Pinpoint the cell where the given text exists, returning its [X, Y] midpoint coordinate. 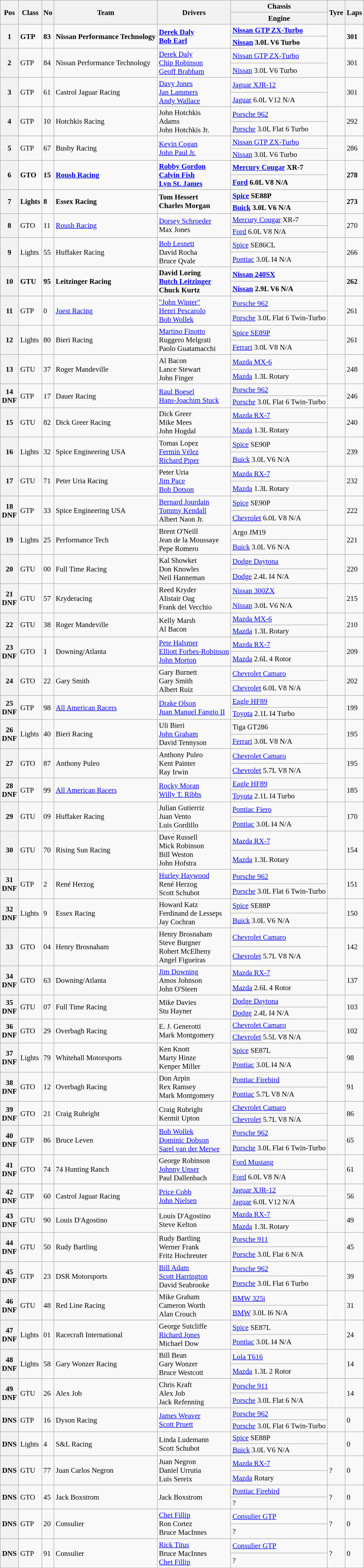
Juan Negron Daniel Urrutia Luis Sereix [194, 1471]
71 [48, 481]
Juan Carlos Negron [105, 1471]
46DNF [10, 1306]
45DNF [10, 1276]
39 [354, 1276]
Joest Racing [105, 311]
18DNF [10, 510]
Gary Wonzer Racing [105, 1364]
Brent O'Neill Jean de la Moussaye Pepe Romero [194, 540]
270 [354, 226]
Nissan 2.9L V6 N/A [279, 289]
21DNF [10, 598]
220 [354, 569]
31 [354, 1306]
Julian Gutierriz Juan Vento Luis Gordillo [194, 817]
Henry Brosnaham Steve Burgner Robert McElheny Angel Figueiras [194, 947]
Louis D'Agostino [105, 1220]
56 [354, 1196]
"John Winter" Henri Pescarolo Bob Wollek [194, 311]
DSR Motorsports [105, 1276]
13 [10, 369]
Performance Tech [105, 540]
57 [48, 598]
150 [354, 913]
209 [354, 652]
74 Hunting Ranch [105, 1169]
George Sutcliffe Richard Jones Michael Dow [194, 1335]
48DNF [10, 1364]
Al Bacon Lance Stewart John Finger [194, 369]
Busby Racing [105, 148]
Howard Katz Ferdinand de Lesseps Jay Cochran [194, 913]
Hurley Haywood René Herzog Scott Schubot [194, 884]
38 [48, 625]
30 [10, 850]
Rudy Bartling [105, 1247]
Reed Kryder Alistair Oag Frank del Vecchio [194, 598]
Argo JM19 [279, 532]
154 [354, 850]
Craig Rubright Kermit Upton [194, 1114]
Bruce Leven [105, 1140]
Chassis [279, 6]
Kevin Cogan John Paul Jr. [194, 148]
14DNF [10, 396]
40 [48, 734]
23DNF [10, 652]
43DNF [10, 1220]
60 [48, 1196]
55 [48, 252]
S&L Racing [105, 1444]
80 [48, 340]
25 [48, 540]
23 [48, 1276]
49DNF [10, 1393]
77 [48, 1471]
215 [354, 598]
Dauer Racing [105, 396]
273 [354, 201]
Mazda Rotary [279, 1478]
Leitzinger Racing [105, 282]
Red Line Racing [105, 1306]
266 [354, 252]
07 [48, 1007]
George Robinson Johnny Unser Paul Dallenbach [194, 1169]
Jim Downing Amos Johnson John O'Steen [194, 980]
Mazda 1.3L 2 Rotor [279, 1371]
Hotchkis Racing [105, 121]
BMW 3.0L I6 N/A [279, 1313]
E. J. Generotti Mark Montgomery [194, 1031]
09 [48, 817]
239 [354, 452]
38DNF [10, 1087]
87 [48, 764]
Dyson Racing [105, 1420]
David Loring Butch Leitzinger Chuck Kurtz [194, 282]
Spice SE89P [279, 333]
185 [354, 790]
Dick Greer Racing [105, 423]
Dick Greer Mike Mees John Hogdal [194, 423]
Kal Showket Don Knowles Neil Hanneman [194, 569]
Gary Smith [105, 681]
3 [10, 92]
25DNF [10, 708]
292 [354, 121]
27 [10, 764]
Spice SE86CL [279, 245]
35DNF [10, 1007]
70 [48, 850]
Pete Halsmer Elliott Forbes-Robinson John Morton [194, 652]
65 [354, 1140]
58 [48, 1364]
84 [48, 63]
26DNF [10, 734]
37 [48, 369]
Pontiac Fiero [279, 810]
Ken Knott Marty Hinze Kenper Miller [194, 1058]
Louis D'Agostino Steve Kelton [194, 1220]
Drivers [194, 12]
74 [48, 1169]
248 [354, 369]
Don Arpin Rex Ramsey Mark Montgomery [194, 1087]
170 [354, 817]
39DNF [10, 1114]
Pontiac 5.7L V8 N/A [279, 1094]
Chevrolet 5.5L V8 N/A [279, 1037]
42DNF [10, 1196]
246 [354, 396]
Whitehall Motorsports [105, 1058]
Kelly Marsh Al Bacon [194, 625]
221 [354, 540]
151 [354, 884]
James Weaver Scott Pruett [194, 1420]
210 [354, 625]
28DNF [10, 790]
René Herzog [105, 884]
44DNF [10, 1247]
37DNF [10, 1058]
21 [48, 1114]
Class [30, 12]
67 [48, 148]
Kryderacing [105, 598]
50 [48, 1247]
Laps [354, 12]
Tomas Lopez Fermín Vélez Richard Piper [194, 452]
Team [105, 12]
36DNF [10, 1031]
Mike Graham Cameron Worth Alan Crouch [194, 1306]
Uli Bieri John Graham David Tennyson [194, 734]
01 [48, 1335]
Peter Uria Racing [105, 481]
Nissan 240SX [279, 274]
Tom Hessert Charles Morgan [194, 201]
Racecraft International [105, 1335]
Derek Daly Bob Earl [194, 36]
286 [354, 148]
Robby Gordon Calvin Fish Lyn St. James [194, 175]
240 [354, 423]
19 [10, 540]
32DNF [10, 913]
Bob Wollek Dominic Dobson Sarel van der Merwe [194, 1140]
Linda Ludemann Scott Schubot [194, 1444]
Chet Fillip Ron Cortez Bruce MacInnes [194, 1524]
Bernard Jourdain Tommy Kendall Albert Naon Jr. [194, 510]
5 [10, 148]
Drake Olson Juan Manuel Fangio II [194, 708]
79 [48, 1058]
32 [48, 452]
Tiga GT286 [279, 727]
83 [48, 36]
40DNF [10, 1140]
95 [48, 282]
Tyre [336, 12]
137 [354, 980]
No [48, 12]
278 [354, 175]
Dorsey Schroeder Max Jones [194, 226]
Gary Burnett Gary Smith Albert Ruiz [194, 681]
Nissan 3.0L V6 N/A [279, 606]
199 [354, 708]
Alex Job [105, 1393]
Lola T616 [279, 1357]
00 [48, 569]
Bill Bean Gary Wonzer Bruce Westcott [194, 1364]
Bill Adam Scott Harrington David Seabrooke [194, 1276]
102 [354, 1031]
82 [48, 423]
222 [354, 510]
Anthony Puleo Kent Painter Ray Irwin [194, 764]
48 [48, 1306]
Rick Titus Bruce MacInnes Chet Fillip [194, 1553]
Craig Rubright [105, 1114]
202 [354, 681]
BMW 325i [279, 1298]
99 [48, 790]
6 [10, 175]
Raul Boesel Hans-Joachim Stuck [194, 396]
Bob Lesnett David Rocha Bruce Qvale [194, 252]
63 [48, 980]
Engine [279, 19]
Price Cobb John Nielsen [194, 1196]
103 [354, 1007]
Peter Uria Jim Pace Bob Dotson [194, 481]
Rising Sun Racing [105, 850]
Mike Davies Stu Hayner [194, 1007]
Pos [10, 12]
Martino Finotto Ruggero Melgrati Paolo Guatamacchi [194, 340]
Henry Brosnaham [105, 947]
Anthony Puleo [105, 764]
Ford Mustang [279, 1162]
04 [48, 947]
34DNF [10, 980]
Rocky Moran Willy T. Ribbs [194, 790]
142 [354, 947]
26 [48, 1393]
49 [354, 1220]
262 [354, 282]
41DNF [10, 1169]
Chris Kraft Alex Job Jack Refenning [194, 1393]
Rudy Bartling Werner Frank Fritz Hochreuter [194, 1247]
31DNF [10, 884]
Nissan 300ZX [279, 591]
7 [10, 201]
47DNF [10, 1335]
Davy Jones Jan Lammers Andy Wallace [194, 92]
John Hotchkis Adams John Hotchkis Jr. [194, 121]
90 [48, 1220]
Derek Daly Chip Robinson Geoff Brabham [194, 63]
Dave Russell Mick Robinson Bill Weston John Hofstra [194, 850]
232 [354, 481]
